Locate the cell with the specified text and output its [X, Y] center coordinate. 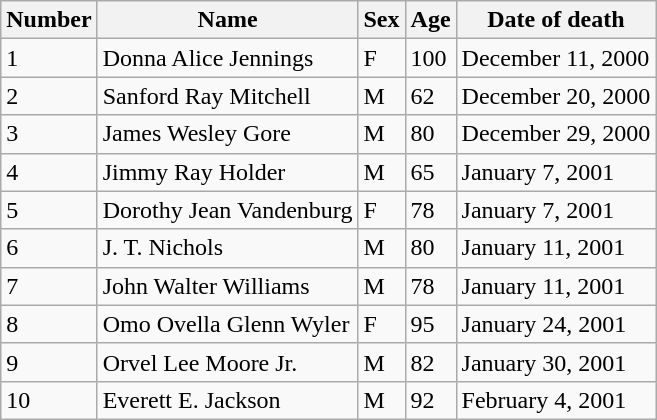
Omo Ovella Glenn Wyler [228, 324]
J. T. Nichols [228, 248]
10 [49, 400]
John Walter Williams [228, 286]
100 [430, 58]
Orvel Lee Moore Jr. [228, 362]
65 [430, 172]
Donna Alice Jennings [228, 58]
Sex [382, 20]
62 [430, 96]
1 [49, 58]
Jimmy Ray Holder [228, 172]
Date of death [556, 20]
January 30, 2001 [556, 362]
Number [49, 20]
3 [49, 134]
8 [49, 324]
Name [228, 20]
9 [49, 362]
7 [49, 286]
4 [49, 172]
Everett E. Jackson [228, 400]
82 [430, 362]
December 20, 2000 [556, 96]
6 [49, 248]
Sanford Ray Mitchell [228, 96]
5 [49, 210]
92 [430, 400]
James Wesley Gore [228, 134]
95 [430, 324]
2 [49, 96]
Dorothy Jean Vandenburg [228, 210]
December 11, 2000 [556, 58]
December 29, 2000 [556, 134]
Age [430, 20]
February 4, 2001 [556, 400]
January 24, 2001 [556, 324]
